Identify which cell holds the provided text, then report its [X, Y] central coordinate. 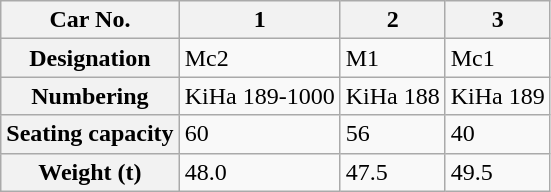
Weight (t) [90, 172]
2 [392, 20]
48.0 [260, 172]
Numbering [90, 96]
60 [260, 134]
40 [498, 134]
KiHa 189 [498, 96]
M1 [392, 58]
1 [260, 20]
Car No. [90, 20]
3 [498, 20]
Mc2 [260, 58]
Designation [90, 58]
Seating capacity [90, 134]
KiHa 189-1000 [260, 96]
56 [392, 134]
KiHa 188 [392, 96]
47.5 [392, 172]
49.5 [498, 172]
Mc1 [498, 58]
